Output the (x, y) coordinate of the center of the cell containing the given text.  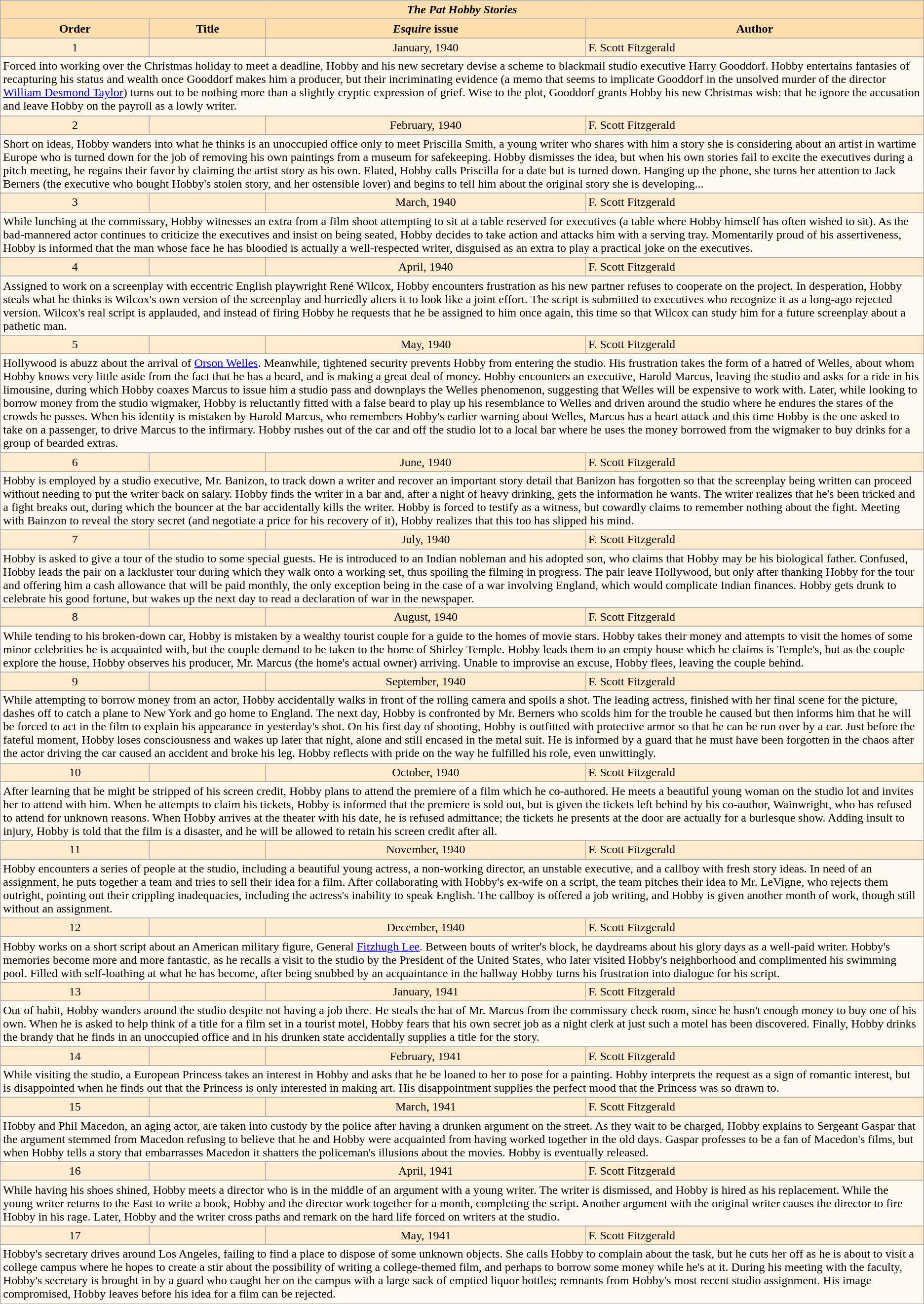
7 (75, 540)
14 (75, 1056)
June, 1940 (425, 462)
1 (75, 47)
10 (75, 772)
February, 1940 (425, 125)
May, 1940 (425, 344)
Title (208, 29)
April, 1941 (425, 1171)
October, 1940 (425, 772)
Esquire issue (425, 29)
Author (754, 29)
6 (75, 462)
December, 1940 (425, 927)
July, 1940 (425, 540)
12 (75, 927)
9 (75, 681)
17 (75, 1235)
16 (75, 1171)
3 (75, 202)
11 (75, 850)
Order (75, 29)
March, 1941 (425, 1107)
5 (75, 344)
8 (75, 617)
August, 1940 (425, 617)
4 (75, 267)
January, 1940 (425, 47)
13 (75, 991)
November, 1940 (425, 850)
February, 1941 (425, 1056)
The Pat Hobby Stories (462, 10)
May, 1941 (425, 1235)
15 (75, 1107)
2 (75, 125)
January, 1941 (425, 991)
April, 1940 (425, 267)
March, 1940 (425, 202)
September, 1940 (425, 681)
